Scan for the cell matching the given text and deliver its [x, y] coordinate at center. 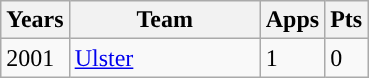
Team [164, 20]
Pts [346, 20]
Ulster [164, 58]
2001 [35, 58]
1 [292, 58]
Apps [292, 20]
Years [35, 20]
0 [346, 58]
